Detect which cell encompasses the target text, then output its [x, y] center coordinate. 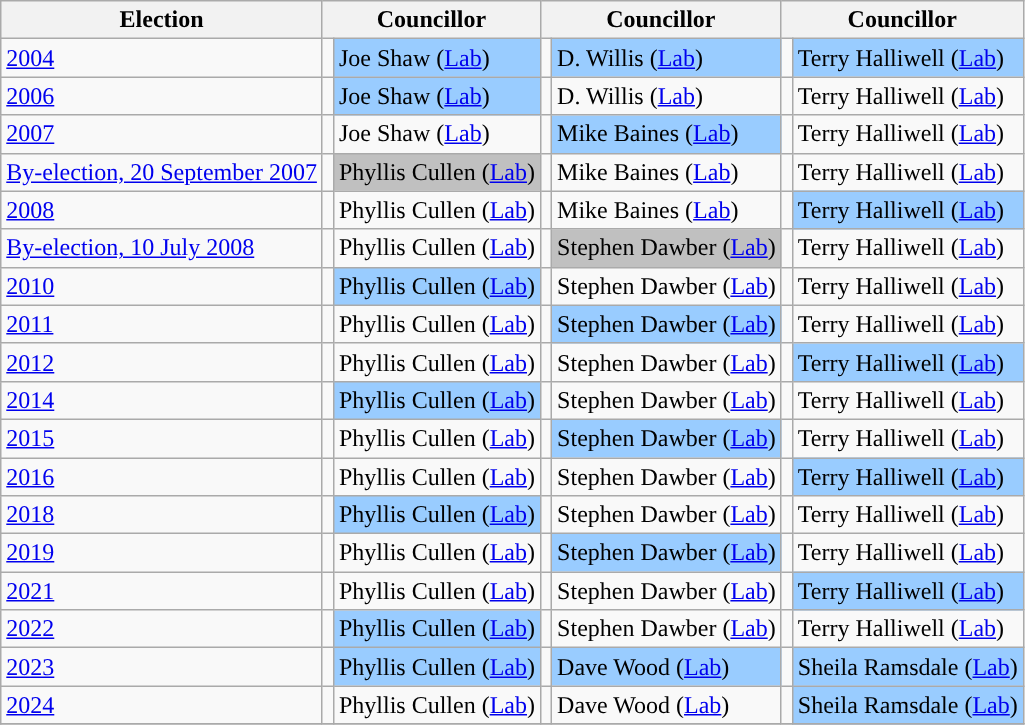
2012 [162, 362]
2021 [162, 591]
2018 [162, 515]
2004 [162, 58]
2014 [162, 400]
Election [162, 20]
2015 [162, 438]
2006 [162, 96]
2008 [162, 210]
2007 [162, 134]
2022 [162, 629]
2016 [162, 477]
2024 [162, 705]
2023 [162, 667]
By-election, 20 September 2007 [162, 172]
2019 [162, 553]
2010 [162, 286]
By-election, 10 July 2008 [162, 248]
2011 [162, 324]
